Locate the cell with the specified text and output its [x, y] center coordinate. 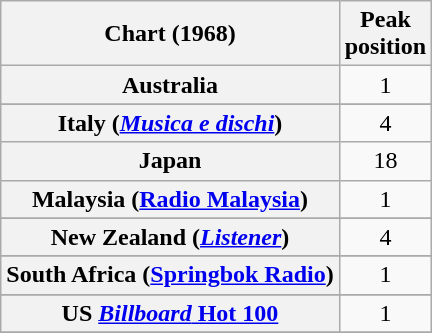
Japan [170, 161]
18 [385, 161]
South Africa (Springbok Radio) [170, 275]
Peakposition [385, 34]
US Billboard Hot 100 [170, 313]
Chart (1968) [170, 34]
Italy (Musica e dischi) [170, 123]
New Zealand (Listener) [170, 237]
Malaysia (Radio Malaysia) [170, 199]
Australia [170, 85]
